Pinpoint the cell where the given text exists, returning its [X, Y] midpoint coordinate. 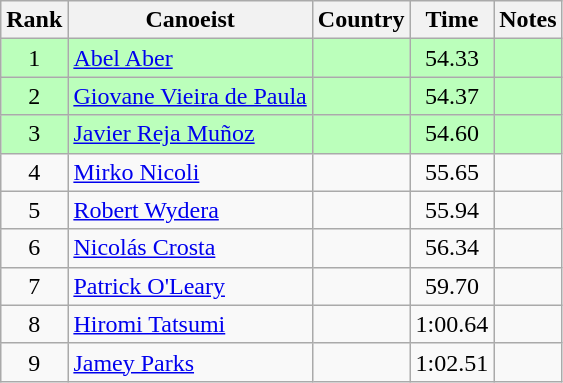
6 [34, 248]
Javier Reja Muñoz [190, 134]
1:00.64 [452, 324]
Canoeist [190, 20]
Giovane Vieira de Paula [190, 96]
9 [34, 362]
59.70 [452, 286]
Nicolás Crosta [190, 248]
54.37 [452, 96]
Time [452, 20]
5 [34, 210]
55.94 [452, 210]
1:02.51 [452, 362]
4 [34, 172]
Jamey Parks [190, 362]
Hiromi Tatsumi [190, 324]
56.34 [452, 248]
1 [34, 58]
Robert Wydera [190, 210]
54.33 [452, 58]
2 [34, 96]
Abel Aber [190, 58]
Notes [528, 20]
55.65 [452, 172]
7 [34, 286]
Mirko Nicoli [190, 172]
8 [34, 324]
Country [361, 20]
Patrick O'Leary [190, 286]
54.60 [452, 134]
3 [34, 134]
Rank [34, 20]
